Return (X, Y) of the center of cell containing provided text 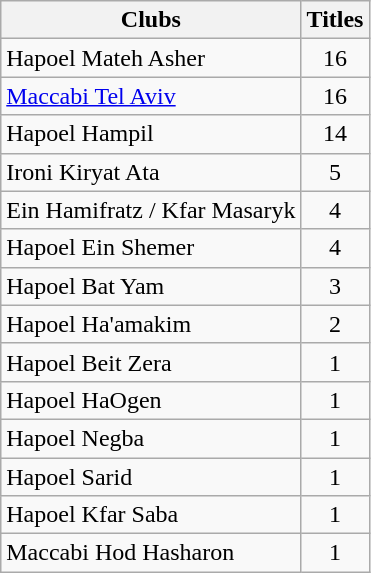
Clubs (151, 20)
Hapoel Ha'amakim (151, 324)
Hapoel Mateh Asher (151, 58)
Hapoel Sarid (151, 477)
Hapoel Ein Shemer (151, 248)
Hapoel Kfar Saba (151, 515)
Maccabi Hod Hasharon (151, 553)
Maccabi Tel Aviv (151, 96)
Titles (335, 20)
Hapoel HaOgen (151, 400)
3 (335, 286)
Ironi Kiryat Ata (151, 172)
Hapoel Hampil (151, 134)
Hapoel Negba (151, 438)
Ein Hamifratz / Kfar Masaryk (151, 210)
2 (335, 324)
Hapoel Bat Yam (151, 286)
5 (335, 172)
14 (335, 134)
Hapoel Beit Zera (151, 362)
